Find where the given text appears and provide that cell's center as [x, y] coordinate. 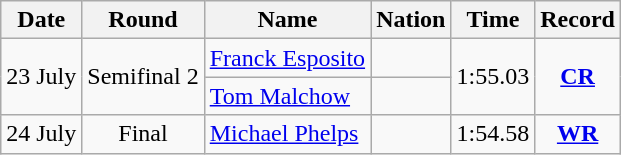
CR [578, 77]
Time [493, 20]
Nation [411, 20]
24 July [42, 134]
Final [143, 134]
Franck Esposito [287, 58]
Tom Malchow [287, 96]
Semifinal 2 [143, 77]
Date [42, 20]
1:55.03 [493, 77]
Record [578, 20]
Round [143, 20]
WR [578, 134]
1:54.58 [493, 134]
Name [287, 20]
23 July [42, 77]
Michael Phelps [287, 134]
